From the cell containing the given text, extract its center point as (x, y) coordinate. 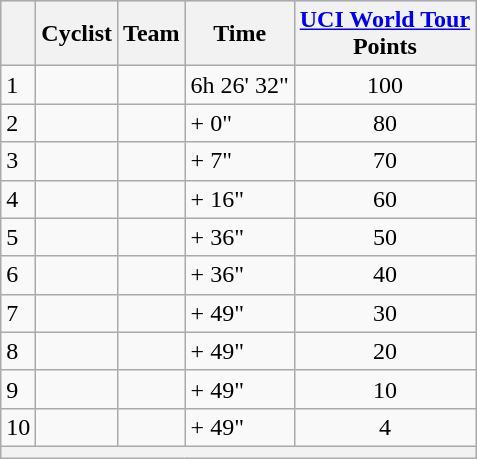
7 (18, 313)
UCI World TourPoints (384, 34)
20 (384, 351)
+ 16" (240, 199)
60 (384, 199)
3 (18, 161)
Cyclist (77, 34)
100 (384, 85)
Team (152, 34)
2 (18, 123)
+ 7" (240, 161)
9 (18, 389)
50 (384, 237)
30 (384, 313)
40 (384, 275)
8 (18, 351)
+ 0" (240, 123)
6h 26' 32" (240, 85)
1 (18, 85)
6 (18, 275)
Time (240, 34)
5 (18, 237)
80 (384, 123)
70 (384, 161)
